Output the [x, y] coordinate of the center of the cell containing the given text.  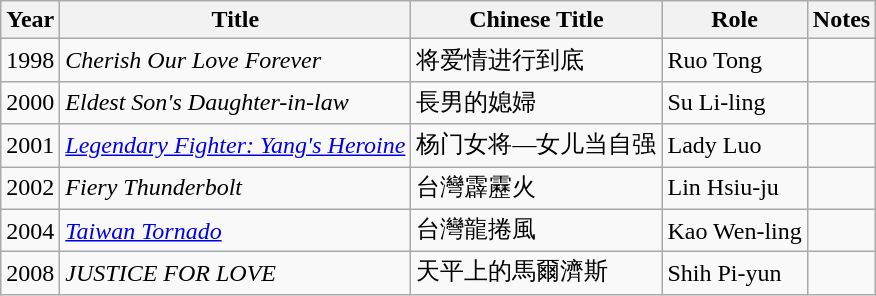
台灣龍捲風 [536, 230]
Chinese Title [536, 20]
Fiery Thunderbolt [236, 188]
2001 [30, 146]
Title [236, 20]
Taiwan Tornado [236, 230]
Eldest Son's Daughter-in-law [236, 102]
2000 [30, 102]
Su Li-ling [734, 102]
Ruo Tong [734, 60]
JUSTICE FOR LOVE [236, 274]
Lady Luo [734, 146]
台灣霹靂火 [536, 188]
将爱情进行到底 [536, 60]
Role [734, 20]
杨门女将—女儿当自强 [536, 146]
2004 [30, 230]
天平上的馬爾濟斯 [536, 274]
Cherish Our Love Forever [236, 60]
Shih Pi-yun [734, 274]
Kao Wen-ling [734, 230]
Notes [841, 20]
長男的媳婦 [536, 102]
2002 [30, 188]
Lin Hsiu-ju [734, 188]
1998 [30, 60]
Year [30, 20]
2008 [30, 274]
Legendary Fighter: Yang's Heroine [236, 146]
